Search for the cell housing the specified text and yield its (x, y) center coordinate. 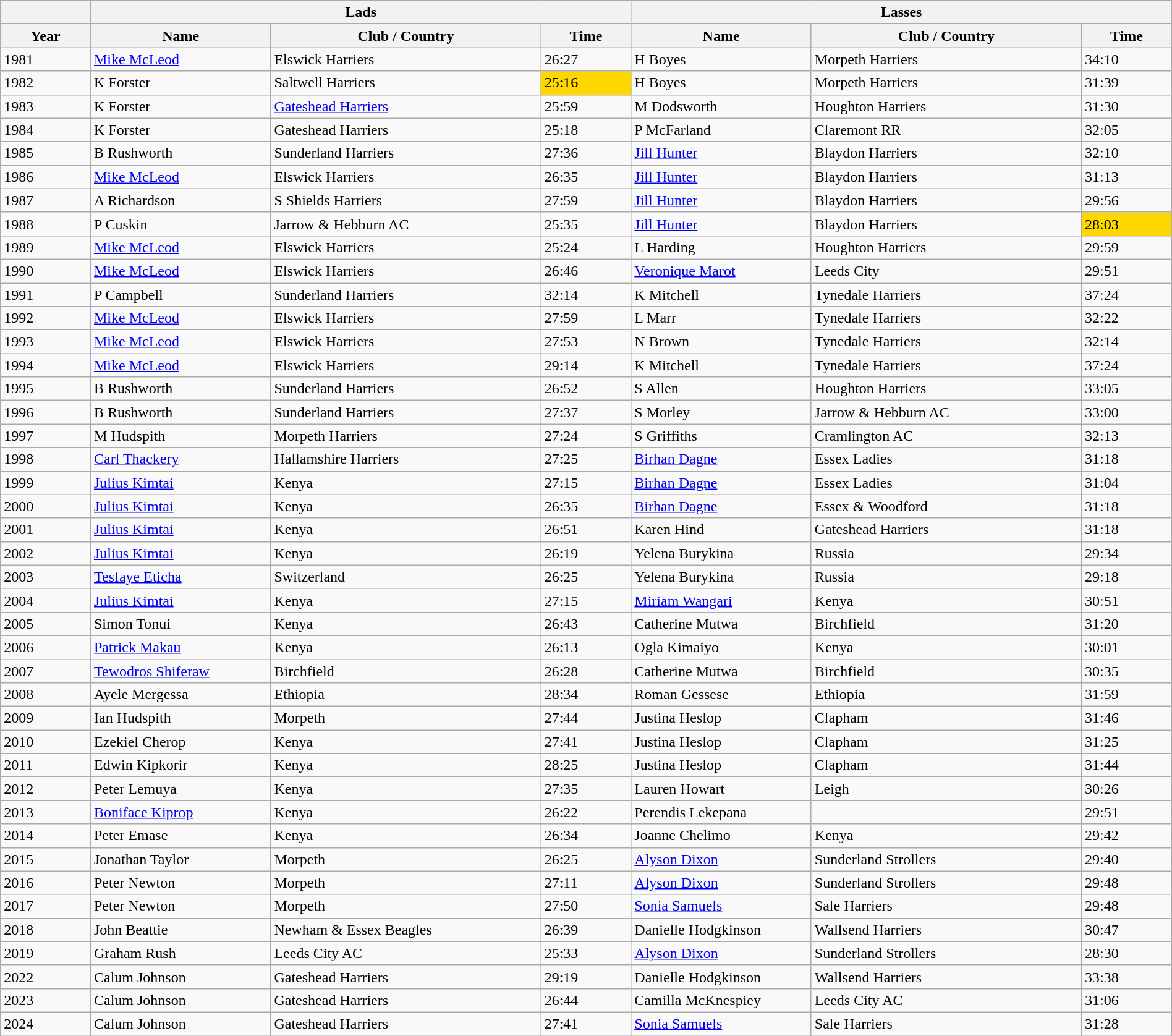
Newham & Essex Beagles (406, 930)
1999 (46, 483)
26:51 (586, 530)
27:53 (586, 342)
1982 (46, 83)
Lasses (901, 12)
31:04 (1126, 483)
29:59 (1126, 247)
2007 (46, 671)
Leeds City (946, 271)
Cramlington AC (946, 436)
1990 (46, 271)
Ian Hudspith (180, 718)
2001 (46, 530)
25:59 (586, 106)
25:18 (586, 130)
2004 (46, 600)
30:51 (1126, 600)
26:34 (586, 836)
Carl Thackery (180, 459)
Joanne Chelimo (721, 836)
Peter Lemuya (180, 789)
26:28 (586, 671)
31:13 (1126, 177)
28:25 (586, 765)
30:47 (1126, 930)
28:34 (586, 695)
Switzerland (406, 577)
Jonathan Taylor (180, 859)
Claremont RR (946, 130)
1998 (46, 459)
1987 (46, 200)
Lads (360, 12)
Miriam Wangari (721, 600)
1992 (46, 318)
25:16 (586, 83)
S Morley (721, 412)
31:28 (1126, 1024)
Ayele Mergessa (180, 695)
1981 (46, 59)
31:46 (1126, 718)
Lauren Howart (721, 789)
2006 (46, 647)
30:01 (1126, 647)
26:22 (586, 812)
Camilla McKnespiey (721, 1000)
27:37 (586, 412)
Tewodros Shiferaw (180, 671)
L Harding (721, 247)
31:59 (1126, 695)
26:46 (586, 271)
1989 (46, 247)
2023 (46, 1000)
1986 (46, 177)
29:42 (1126, 836)
S Griffiths (721, 436)
Year (46, 36)
28:30 (1126, 953)
2013 (46, 812)
31:39 (1126, 83)
Patrick Makau (180, 647)
N Brown (721, 342)
29:40 (1126, 859)
26:19 (586, 553)
33:38 (1126, 977)
1995 (46, 389)
2002 (46, 553)
Perendis Lekepana (721, 812)
2012 (46, 789)
Roman Gessese (721, 695)
Hallamshire Harriers (406, 459)
33:05 (1126, 389)
29:14 (586, 365)
L Marr (721, 318)
Saltwell Harriers (406, 83)
Simon Tonui (180, 624)
31:20 (1126, 624)
25:35 (586, 224)
26:13 (586, 647)
A Richardson (180, 200)
S Allen (721, 389)
Tesfaye Eticha (180, 577)
2016 (46, 883)
Essex & Woodford (946, 506)
26:27 (586, 59)
P Cuskin (180, 224)
32:22 (1126, 318)
2008 (46, 695)
26:44 (586, 1000)
2014 (46, 836)
27:11 (586, 883)
Boniface Kiprop (180, 812)
32:05 (1126, 130)
Ezekiel Cherop (180, 742)
27:35 (586, 789)
Peter Emase (180, 836)
1996 (46, 412)
31:30 (1126, 106)
26:39 (586, 930)
27:50 (586, 906)
27:24 (586, 436)
2009 (46, 718)
1994 (46, 365)
27:36 (586, 153)
29:19 (586, 977)
29:18 (1126, 577)
30:26 (1126, 789)
27:25 (586, 459)
2018 (46, 930)
31:06 (1126, 1000)
Edwin Kipkorir (180, 765)
2022 (46, 977)
2017 (46, 906)
2019 (46, 953)
32:13 (1126, 436)
2005 (46, 624)
1985 (46, 153)
26:43 (586, 624)
33:00 (1126, 412)
1984 (46, 130)
32:10 (1126, 153)
S Shields Harriers (406, 200)
1991 (46, 295)
28:03 (1126, 224)
Karen Hind (721, 530)
2010 (46, 742)
M Hudspith (180, 436)
25:33 (586, 953)
2000 (46, 506)
25:24 (586, 247)
29:56 (1126, 200)
Veronique Marot (721, 271)
1983 (46, 106)
John Beattie (180, 930)
2003 (46, 577)
26:52 (586, 389)
34:10 (1126, 59)
P Campbell (180, 295)
2024 (46, 1024)
29:34 (1126, 553)
31:44 (1126, 765)
Graham Rush (180, 953)
30:35 (1126, 671)
1988 (46, 224)
2015 (46, 859)
31:25 (1126, 742)
M Dodsworth (721, 106)
2011 (46, 765)
Leigh (946, 789)
27:44 (586, 718)
P McFarland (721, 130)
1993 (46, 342)
1997 (46, 436)
Ogla Kimaiyo (721, 647)
